For the text-containing cell, return its midpoint in [x, y] coordinate format. 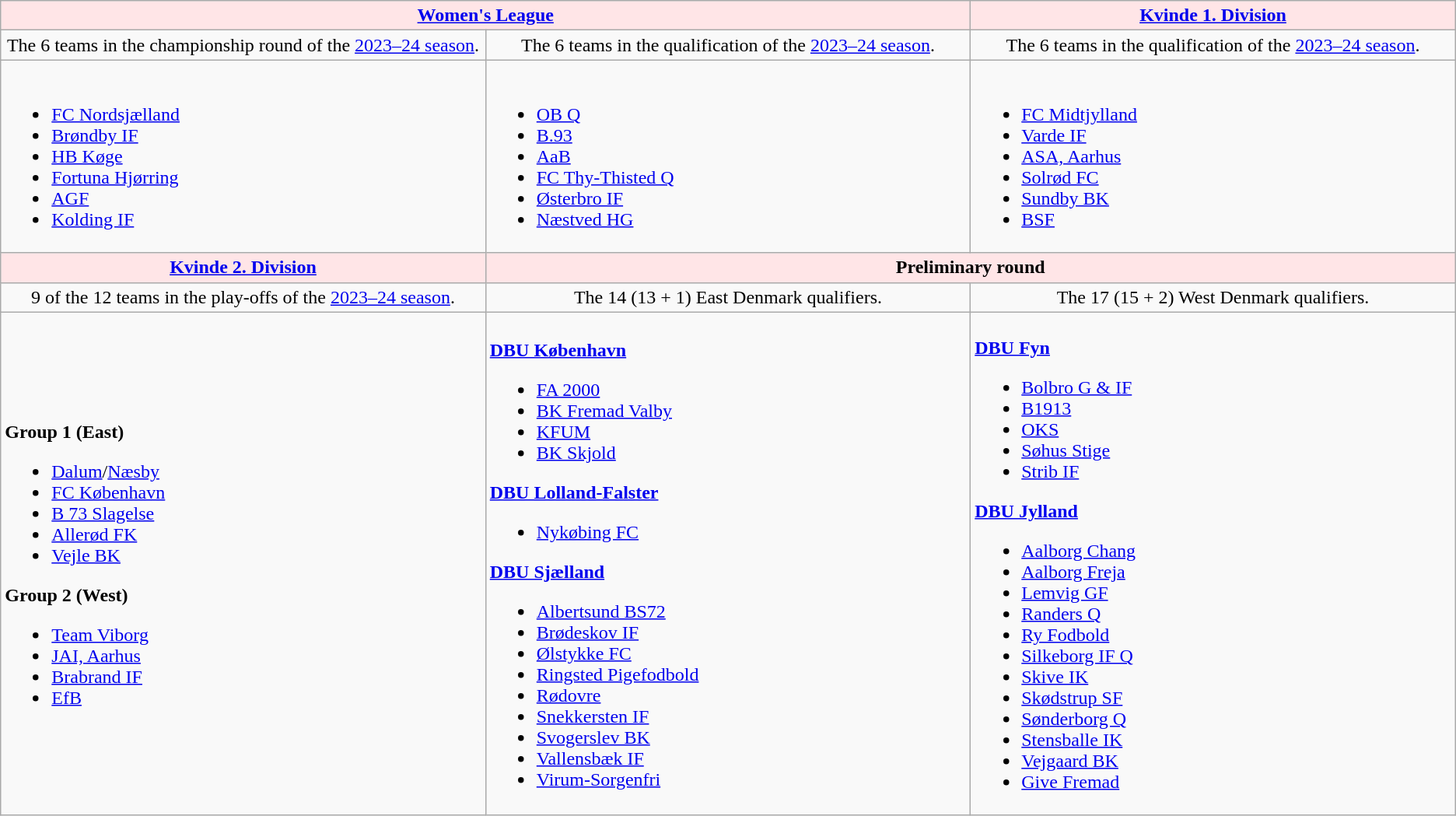
Kvinde 2. Division [243, 268]
OB QB.93AaBFC Thy-Thisted QØsterbro IFNæstved HG [728, 156]
Preliminary round [971, 268]
Kvinde 1. Division [1213, 16]
The 14 (13 + 1) East Denmark qualifiers. [728, 297]
FC NordsjællandBrøndby IFHB KøgeFortuna HjørringAGFKolding IF [243, 156]
9 of the 12 teams in the play-offs of the 2023–24 season. [243, 297]
The 17 (15 + 2) West Denmark qualifiers. [1213, 297]
Group 1 (East)Dalum/NæsbyFC KøbenhavnB 73 SlagelseAllerød FKVejle BKGroup 2 (West)Team ViborgJAI, AarhusBrabrand IFEfB [243, 563]
The 6 teams in the championship round of the 2023–24 season. [243, 45]
Women's League [485, 16]
FC MidtjyllandVarde IFASA, AarhusSolrød FCSundby BKBSF [1213, 156]
